Extract the (x, y) coordinate from the center of the cell holding the provided text.  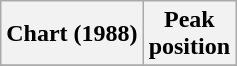
Peakposition (189, 34)
Chart (1988) (72, 34)
